Provide the (X, Y) coordinate of the cell's center where the given text is located.  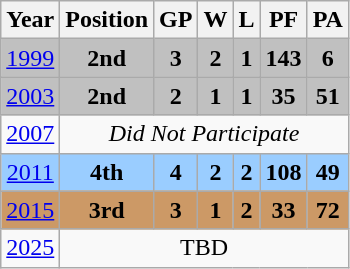
4 (176, 172)
PA (328, 20)
72 (328, 210)
2015 (30, 210)
3rd (107, 210)
L (246, 20)
Year (30, 20)
143 (284, 58)
4th (107, 172)
W (216, 20)
2025 (30, 248)
35 (284, 96)
108 (284, 172)
49 (328, 172)
1999 (30, 58)
Did Not Participate (204, 134)
6 (328, 58)
Position (107, 20)
2011 (30, 172)
2007 (30, 134)
51 (328, 96)
GP (176, 20)
TBD (204, 248)
33 (284, 210)
2003 (30, 96)
PF (284, 20)
